Search for the cell housing the specified text and yield its (x, y) center coordinate. 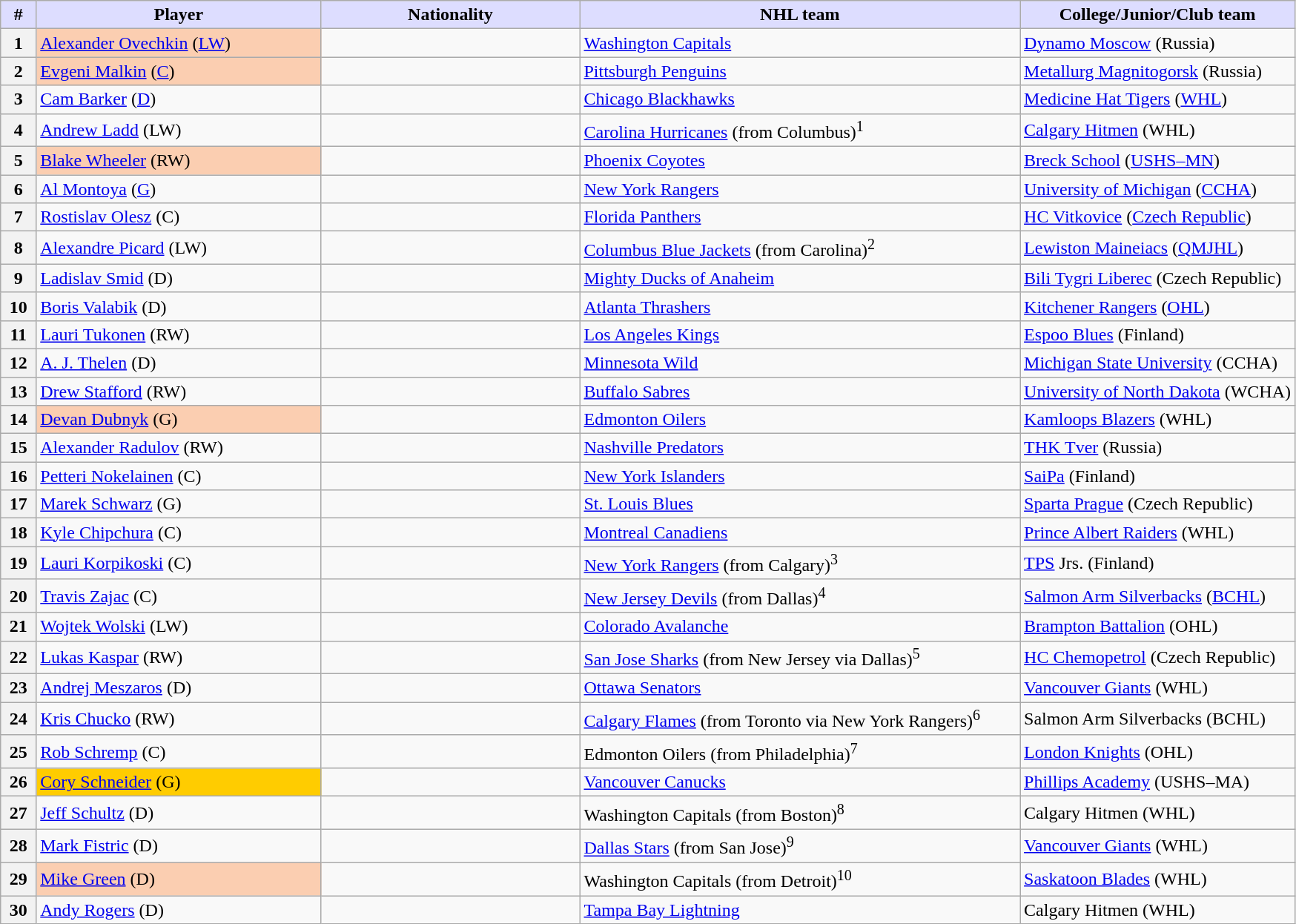
Wojtek Wolski (LW) (179, 627)
19 (19, 564)
25 (19, 752)
Bili Tygri Liberec (Czech Republic) (1158, 278)
University of Michigan (CCHA) (1158, 189)
12 (19, 363)
NHL team (800, 15)
Florida Panthers (800, 217)
1 (19, 43)
New York Rangers (from Calgary)3 (800, 564)
6 (19, 189)
24 (19, 719)
Edmonton Oilers (800, 420)
11 (19, 334)
Nashville Predators (800, 448)
Alexandre Picard (LW) (179, 248)
Brampton Battalion (OHL) (1158, 627)
3 (19, 99)
New York Islanders (800, 476)
# (19, 15)
Rostislav Olesz (C) (179, 217)
London Knights (OHL) (1158, 752)
Minnesota Wild (800, 363)
Saskatoon Blades (WHL) (1158, 880)
New Jersey Devils (from Dallas)4 (800, 596)
Michigan State University (CCHA) (1158, 363)
13 (19, 392)
17 (19, 504)
Alexander Ovechkin (LW) (179, 43)
Calgary Flames (from Toronto via New York Rangers)6 (800, 719)
Devan Dubnyk (G) (179, 420)
16 (19, 476)
Evgeni Malkin (C) (179, 71)
Cory Schneider (G) (179, 782)
20 (19, 596)
Pittsburgh Penguins (800, 71)
Marek Schwarz (G) (179, 504)
5 (19, 161)
Nationality (451, 15)
Mark Fistric (D) (179, 845)
Phoenix Coyotes (800, 161)
Washington Capitals (from Detroit)10 (800, 880)
A. J. Thelen (D) (179, 363)
Carolina Hurricanes (from Columbus)1 (800, 131)
Sparta Prague (Czech Republic) (1158, 504)
St. Louis Blues (800, 504)
Los Angeles Kings (800, 334)
Jeff Schultz (D) (179, 813)
Andy Rogers (D) (179, 910)
Espoo Blues (Finland) (1158, 334)
Chicago Blackhawks (800, 99)
Kitchener Rangers (OHL) (1158, 306)
23 (19, 688)
HC Vitkovice (Czech Republic) (1158, 217)
22 (19, 657)
Ladislav Smid (D) (179, 278)
28 (19, 845)
Prince Albert Raiders (WHL) (1158, 532)
Lewiston Maineiacs (QMJHL) (1158, 248)
Mike Green (D) (179, 880)
Medicine Hat Tigers (WHL) (1158, 99)
Columbus Blue Jackets (from Carolina)2 (800, 248)
Lukas Kaspar (RW) (179, 657)
Phillips Academy (USHS–MA) (1158, 782)
Breck School (USHS–MN) (1158, 161)
Ottawa Senators (800, 688)
Andrej Meszaros (D) (179, 688)
30 (19, 910)
Edmonton Oilers (from Philadelphia)7 (800, 752)
New York Rangers (800, 189)
14 (19, 420)
TPS Jrs. (Finland) (1158, 564)
Metallurg Magnitogorsk (Russia) (1158, 71)
4 (19, 131)
Andrew Ladd (LW) (179, 131)
Vancouver Canucks (800, 782)
Kamloops Blazers (WHL) (1158, 420)
Atlanta Thrashers (800, 306)
2 (19, 71)
7 (19, 217)
Mighty Ducks of Anaheim (800, 278)
HC Chemopetrol (Czech Republic) (1158, 657)
College/Junior/Club team (1158, 15)
University of North Dakota (WCHA) (1158, 392)
Player (179, 15)
SaiPa (Finland) (1158, 476)
10 (19, 306)
Rob Schremp (C) (179, 752)
9 (19, 278)
27 (19, 813)
Kris Chucko (RW) (179, 719)
18 (19, 532)
Drew Stafford (RW) (179, 392)
Montreal Canadiens (800, 532)
Boris Valabik (D) (179, 306)
Petteri Nokelainen (C) (179, 476)
Alexander Radulov (RW) (179, 448)
Blake Wheeler (RW) (179, 161)
Colorado Avalanche (800, 627)
Kyle Chipchura (C) (179, 532)
15 (19, 448)
21 (19, 627)
Al Montoya (G) (179, 189)
Washington Capitals (800, 43)
Tampa Bay Lightning (800, 910)
Cam Barker (D) (179, 99)
THK Tver (Russia) (1158, 448)
Dallas Stars (from San Jose)9 (800, 845)
Dynamo Moscow (Russia) (1158, 43)
8 (19, 248)
Buffalo Sabres (800, 392)
Washington Capitals (from Boston)8 (800, 813)
Travis Zajac (C) (179, 596)
San Jose Sharks (from New Jersey via Dallas)5 (800, 657)
29 (19, 880)
26 (19, 782)
Lauri Korpikoski (C) (179, 564)
Lauri Tukonen (RW) (179, 334)
